Scan for the cell matching the given text and deliver its (X, Y) coordinate at center. 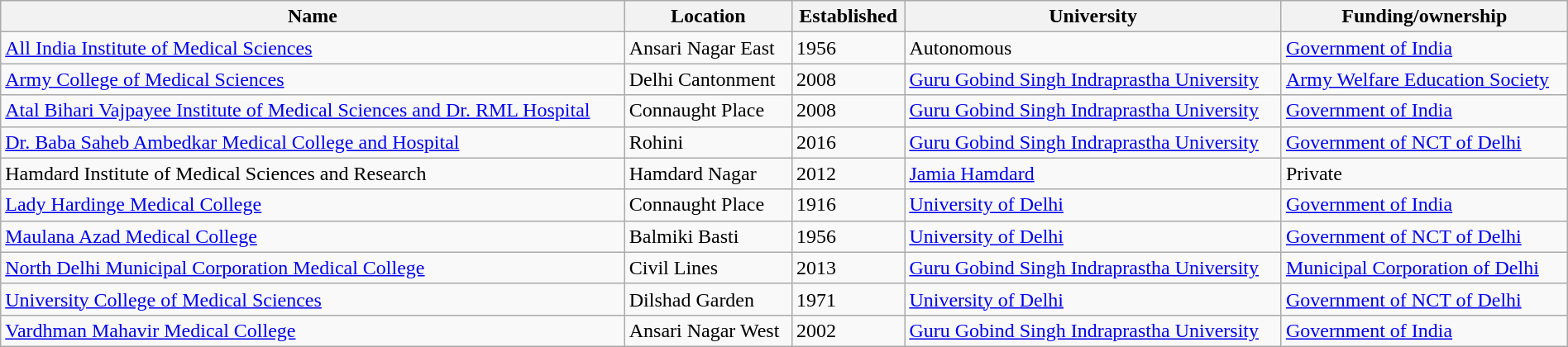
1971 (849, 299)
Vardhman Mahavir Medical College (313, 330)
Hamdard Nagar (708, 173)
Delhi Cantonment (708, 79)
Ansari Nagar West (708, 330)
Municipal Corporation of Delhi (1424, 268)
2002 (849, 330)
Civil Lines (708, 268)
2013 (849, 268)
Jamia Hamdard (1093, 173)
Balmiki Basti (708, 236)
North Delhi Municipal Corporation Medical College (313, 268)
Location (708, 17)
University College of Medical Sciences (313, 299)
Dr. Baba Saheb Ambedkar Medical College and Hospital (313, 142)
Maulana Azad Medical College (313, 236)
University (1093, 17)
Funding/ownership (1424, 17)
Dilshad Garden (708, 299)
Hamdard Institute of Medical Sciences and Research (313, 173)
Private (1424, 173)
2016 (849, 142)
Lady Hardinge Medical College (313, 205)
1916 (849, 205)
Army College of Medical Sciences (313, 79)
Army Welfare Education Society (1424, 79)
Autonomous (1093, 48)
Rohini (708, 142)
Established (849, 17)
Ansari Nagar East (708, 48)
Atal Bihari Vajpayee Institute of Medical Sciences and Dr. RML Hospital (313, 111)
All India Institute of Medical Sciences (313, 48)
Name (313, 17)
2012 (849, 173)
